From the cell containing the given text, extract its center point as (x, y) coordinate. 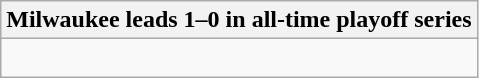
Milwaukee leads 1–0 in all-time playoff series (239, 20)
